Capture the cell that displays the provided text and extract its [x, y] central coordinate. 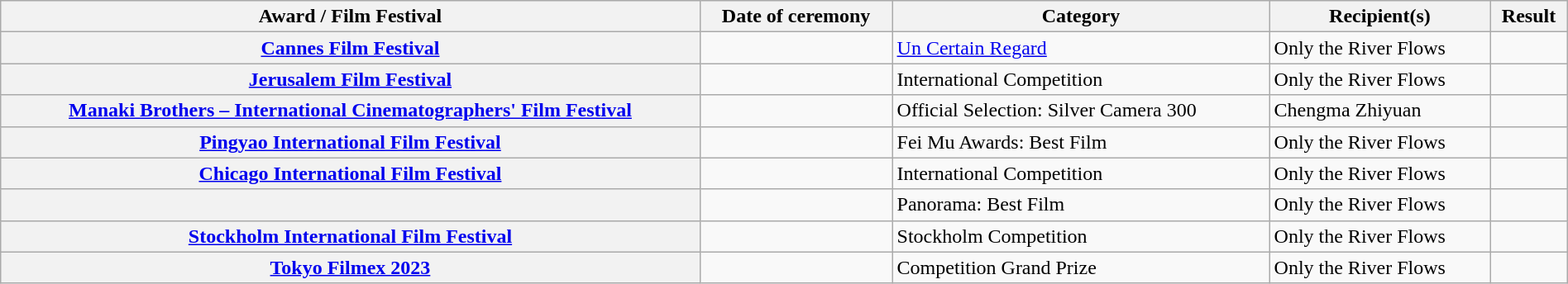
Tokyo Filmex 2023 [351, 267]
Pingyao International Film Festival [351, 142]
Official Selection: Silver Camera 300 [1081, 111]
Result [1528, 17]
Un Certain Regard [1081, 48]
Panorama: Best Film [1081, 205]
Category [1081, 17]
Award / Film Festival [351, 17]
Recipient(s) [1379, 17]
Chengma Zhiyuan [1379, 111]
Fei Mu Awards: Best Film [1081, 142]
Cannes Film Festival [351, 48]
Date of ceremony [796, 17]
Chicago International Film Festival [351, 173]
Stockholm Competition [1081, 236]
Competition Grand Prize [1081, 267]
Jerusalem Film Festival [351, 79]
Manaki Brothers – International Cinematographers' Film Festival [351, 111]
Stockholm International Film Festival [351, 236]
